Locate the cell with the specified text and output its (X, Y) center coordinate. 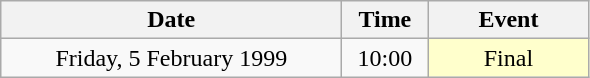
10:00 (385, 58)
Final (508, 58)
Time (385, 20)
Date (172, 20)
Friday, 5 February 1999 (172, 58)
Event (508, 20)
